Detect which cell encompasses the target text, then output its (X, Y) center coordinate. 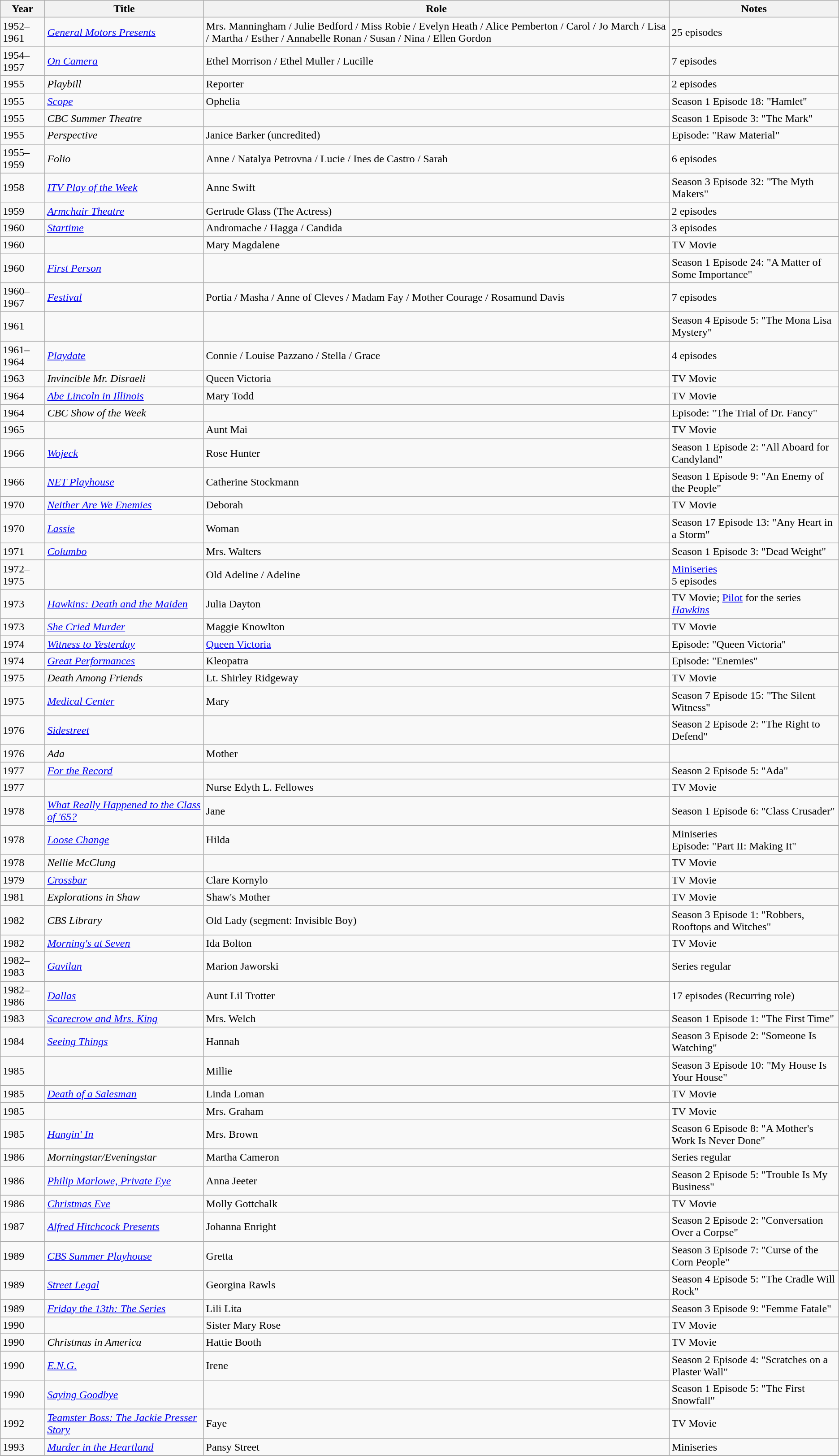
Startime (124, 228)
Wojeck (124, 453)
Season 6 Episode 8: "A Mother's Work Is Never Done" (754, 1134)
1972–1975 (22, 575)
1984 (22, 1042)
Anne Swift (437, 187)
Season 3 Episode 2: "Someone Is Watching" (754, 1042)
Street Legal (124, 1285)
1952–1961 (22, 32)
Andromache / Hagga / Candida (437, 228)
Miniseries5 episodes (754, 575)
1971 (22, 551)
Great Performances (124, 661)
Season 2 Episode 5: "Ada" (754, 771)
17 episodes (Recurring role) (754, 995)
Sister Mary Rose (437, 1325)
Ada (124, 754)
Season 1 Episode 5: "The First Snowfall" (754, 1395)
Mrs. Welch (437, 1019)
Aunt Mai (437, 430)
What Really Happened to the Class of '65? (124, 810)
Season 1 Episode 24: "A Matter of Some Importance" (754, 268)
Aunt Lil Trotter (437, 995)
Dallas (124, 995)
Hawkins: Death and the Maiden (124, 603)
Neither Are We Enemies (124, 505)
Episode: "Enemies" (754, 661)
Scope (124, 101)
She Cried Murder (124, 627)
Portia / Masha / Anne of Cleves / Madam Fay / Mother Courage / Rosamund Davis (437, 298)
Crossbar (124, 880)
Kleopatra (437, 661)
1954–1957 (22, 61)
Woman (437, 528)
Columbo (124, 551)
Saying Goodbye (124, 1395)
3 episodes (754, 228)
Season 17 Episode 13: "Any Heart in a Storm" (754, 528)
Death of a Salesman (124, 1094)
Scarecrow and Mrs. King (124, 1019)
Irene (437, 1365)
Armchair Theatre (124, 211)
Lili Lita (437, 1308)
1993 (22, 1447)
Nurse Edyth L. Fellowes (437, 788)
Hangin' In (124, 1134)
Murder in the Heartland (124, 1447)
1987 (22, 1226)
Marion Jaworski (437, 966)
Season 2 Episode 4: "Scratches on a Plaster Wall" (754, 1365)
1979 (22, 880)
Miniseries (754, 1447)
Season 4 Episode 5: "The Cradle Will Rock" (754, 1285)
Deborah (437, 505)
1959 (22, 211)
Year (22, 9)
Nellie McClung (124, 863)
Molly Gottchalk (437, 1204)
Invincible Mr. Disraeli (124, 379)
Mrs. Brown (437, 1134)
Ophelia (437, 101)
1965 (22, 430)
Role (437, 9)
Season 1 Episode 3: "Dead Weight" (754, 551)
CBC Show of the Week (124, 413)
Philip Marlowe, Private Eye (124, 1181)
Playdate (124, 356)
Julia Dayton (437, 603)
Linda Loman (437, 1094)
Episode: "Raw Material" (754, 135)
6 episodes (754, 159)
Season 1 Episode 1: "The First Time" (754, 1019)
Reporter (437, 84)
Season 7 Episode 15: "The Silent Witness" (754, 701)
Season 1 Episode 18: "Hamlet" (754, 101)
Title (124, 9)
Loose Change (124, 840)
1960–1967 (22, 298)
Seeing Things (124, 1042)
CBC Summer Theatre (124, 118)
Clare Kornylo (437, 880)
Gertrude Glass (The Actress) (437, 211)
Season 3 Episode 7: "Curse of the Corn People" (754, 1256)
Janice Barker (uncredited) (437, 135)
Season 2 Episode 5: "Trouble Is My Business" (754, 1181)
Alfred Hitchcock Presents (124, 1226)
Abe Lincoln in Illinois (124, 396)
Perspective (124, 135)
Playbill (124, 84)
Notes (754, 9)
1982–1986 (22, 995)
Season 1 Episode 9: "An Enemy of the People" (754, 482)
ITV Play of the Week (124, 187)
Old Lady (segment: Invisible Boy) (437, 920)
Death Among Friends (124, 678)
1961–1964 (22, 356)
Morning's at Seven (124, 943)
Mary (437, 701)
Season 3 Episode 10: "My House Is Your House" (754, 1071)
Season 3 Episode 32: "The Myth Makers" (754, 187)
Folio (124, 159)
Hilda (437, 840)
Gretta (437, 1256)
1961 (22, 326)
First Person (124, 268)
Festival (124, 298)
Season 3 Episode 1: "Robbers, Rooftops and Witches" (754, 920)
1963 (22, 379)
Anna Jeeter (437, 1181)
Lassie (124, 528)
NET Playhouse (124, 482)
1955–1959 (22, 159)
Pansy Street (437, 1447)
Georgina Rawls (437, 1285)
Explorations in Shaw (124, 897)
Ethel Morrison / Ethel Muller / Lucille (437, 61)
Mrs. Walters (437, 551)
Season 2 Episode 2: "Conversation Over a Corpse" (754, 1226)
1982–1983 (22, 966)
Connie / Louise Pazzano / Stella / Grace (437, 356)
25 episodes (754, 32)
Old Adeline / Adeline (437, 575)
Mrs. Graham (437, 1111)
TV Movie; Pilot for the series Hawkins (754, 603)
Maggie Knowlton (437, 627)
1958 (22, 187)
Mary Todd (437, 396)
Sidestreet (124, 731)
Christmas in America (124, 1342)
For the Record (124, 771)
1983 (22, 1019)
Season 1 Episode 3: "The Mark" (754, 118)
Friday the 13th: The Series (124, 1308)
Episode: "Queen Victoria" (754, 644)
Ida Bolton (437, 943)
Morningstar/Eveningstar (124, 1157)
Hattie Booth (437, 1342)
1992 (22, 1424)
Mary Magdalene (437, 245)
Rose Hunter (437, 453)
Episode: "The Trial of Dr. Fancy" (754, 413)
Catherine Stockmann (437, 482)
Witness to Yesterday (124, 644)
Gavilan (124, 966)
Season 3 Episode 9: "Femme Fatale" (754, 1308)
Christmas Eve (124, 1204)
Lt. Shirley Ridgeway (437, 678)
Johanna Enright (437, 1226)
Teamster Boss: The Jackie Presser Story (124, 1424)
Shaw's Mother (437, 897)
Faye (437, 1424)
On Camera (124, 61)
4 episodes (754, 356)
Mother (437, 754)
CBS Summer Playhouse (124, 1256)
Millie (437, 1071)
Martha Cameron (437, 1157)
E.N.G. (124, 1365)
1981 (22, 897)
Season 1 Episode 6: "Class Crusader" (754, 810)
Anne / Natalya Petrovna / Lucie / Ines de Castro / Sarah (437, 159)
Hannah (437, 1042)
MiniseriesEpisode: "Part II: Making It" (754, 840)
Season 2 Episode 2: "The Right to Defend" (754, 731)
Jane (437, 810)
Season 4 Episode 5: "The Mona Lisa Mystery" (754, 326)
General Motors Presents (124, 32)
Season 1 Episode 2: "All Aboard for Candyland" (754, 453)
Medical Center (124, 701)
CBS Library (124, 920)
